Determine the (X, Y) coordinate at the center of the cell enclosing the given text.  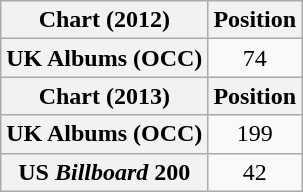
199 (255, 134)
42 (255, 172)
Chart (2012) (104, 20)
74 (255, 58)
US Billboard 200 (104, 172)
Chart (2013) (104, 96)
